Search for the cell housing the specified text and yield its (X, Y) center coordinate. 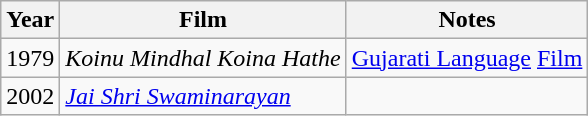
Year (30, 20)
2002 (30, 96)
1979 (30, 58)
Film (203, 20)
Jai Shri Swaminarayan (203, 96)
Notes (467, 20)
Gujarati Language Film (467, 58)
Koinu Mindhal Koina Hathe (203, 58)
